Return the [X, Y] coordinate for the center point of the cell that contains the specified text.  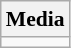
Media [36, 19]
